For the text-containing cell, return its midpoint in (X, Y) coordinate format. 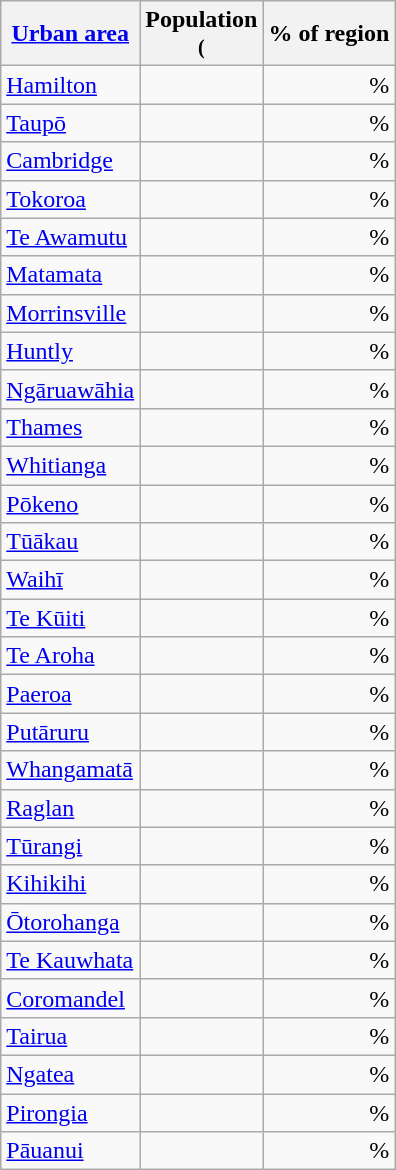
Tokoroa (70, 199)
Hamilton (70, 85)
Waihī (70, 580)
Ngatea (70, 1074)
Whangamatā (70, 770)
Whitianga (70, 465)
Urban area (70, 34)
Paeroa (70, 694)
Tairua (70, 1036)
Ngāruawāhia (70, 389)
Population( (202, 34)
Ōtorohanga (70, 922)
Te Awamutu (70, 237)
Kihikihi (70, 884)
Te Kūiti (70, 618)
Tūrangi (70, 846)
Putāruru (70, 732)
Raglan (70, 808)
Pirongia (70, 1113)
Huntly (70, 351)
Thames (70, 427)
Taupō (70, 123)
Te Aroha (70, 656)
Pōkeno (70, 503)
Pāuanui (70, 1151)
Cambridge (70, 161)
Matamata (70, 275)
Coromandel (70, 998)
Te Kauwhata (70, 960)
Tūākau (70, 542)
% of region (329, 34)
Morrinsville (70, 313)
